Return the [x, y] coordinate for the center point of the cell that contains the specified text.  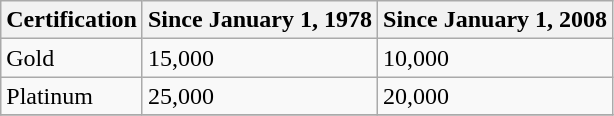
Certification [72, 20]
Platinum [72, 96]
20,000 [496, 96]
Gold [72, 58]
10,000 [496, 58]
Since January 1, 2008 [496, 20]
15,000 [260, 58]
Since January 1, 1978 [260, 20]
25,000 [260, 96]
